Identify which cell holds the provided text, then report its [x, y] central coordinate. 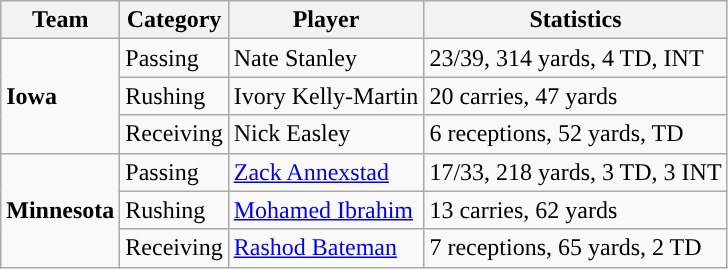
Statistics [576, 20]
13 carries, 62 yards [576, 210]
Nick Easley [326, 134]
Ivory Kelly-Martin [326, 96]
Mohamed Ibrahim [326, 210]
20 carries, 47 yards [576, 96]
23/39, 314 yards, 4 TD, INT [576, 58]
6 receptions, 52 yards, TD [576, 134]
Minnesota [60, 210]
7 receptions, 65 yards, 2 TD [576, 248]
Team [60, 20]
Rashod Bateman [326, 248]
Nate Stanley [326, 58]
Iowa [60, 96]
Category [174, 20]
Zack Annexstad [326, 172]
Player [326, 20]
17/33, 218 yards, 3 TD, 3 INT [576, 172]
